Search for the cell housing the specified text and yield its [x, y] center coordinate. 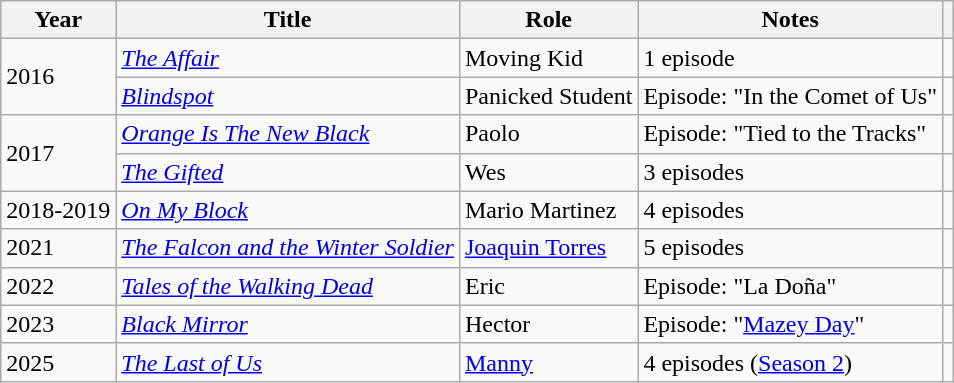
The Last of Us [288, 362]
2022 [58, 286]
Episode: "In the Comet of Us" [790, 96]
Year [58, 20]
Hector [548, 324]
Tales of the Walking Dead [288, 286]
2025 [58, 362]
Blindspot [288, 96]
Moving Kid [548, 58]
Mario Martinez [548, 210]
Orange Is The New Black [288, 134]
2023 [58, 324]
5 episodes [790, 248]
Paolo [548, 134]
Eric [548, 286]
3 episodes [790, 172]
4 episodes (Season 2) [790, 362]
2021 [58, 248]
2017 [58, 153]
2018-2019 [58, 210]
Joaquin Torres [548, 248]
1 episode [790, 58]
2016 [58, 77]
The Gifted [288, 172]
Title [288, 20]
The Falcon and the Winter Soldier [288, 248]
Wes [548, 172]
Episode: "Mazey Day" [790, 324]
Panicked Student [548, 96]
Role [548, 20]
The Affair [288, 58]
Manny [548, 362]
Episode: "Tied to the Tracks" [790, 134]
Notes [790, 20]
4 episodes [790, 210]
On My Block [288, 210]
Episode: "La Doña" [790, 286]
Black Mirror [288, 324]
